Return the (X, Y) coordinate for the center point of the cell that contains the specified text.  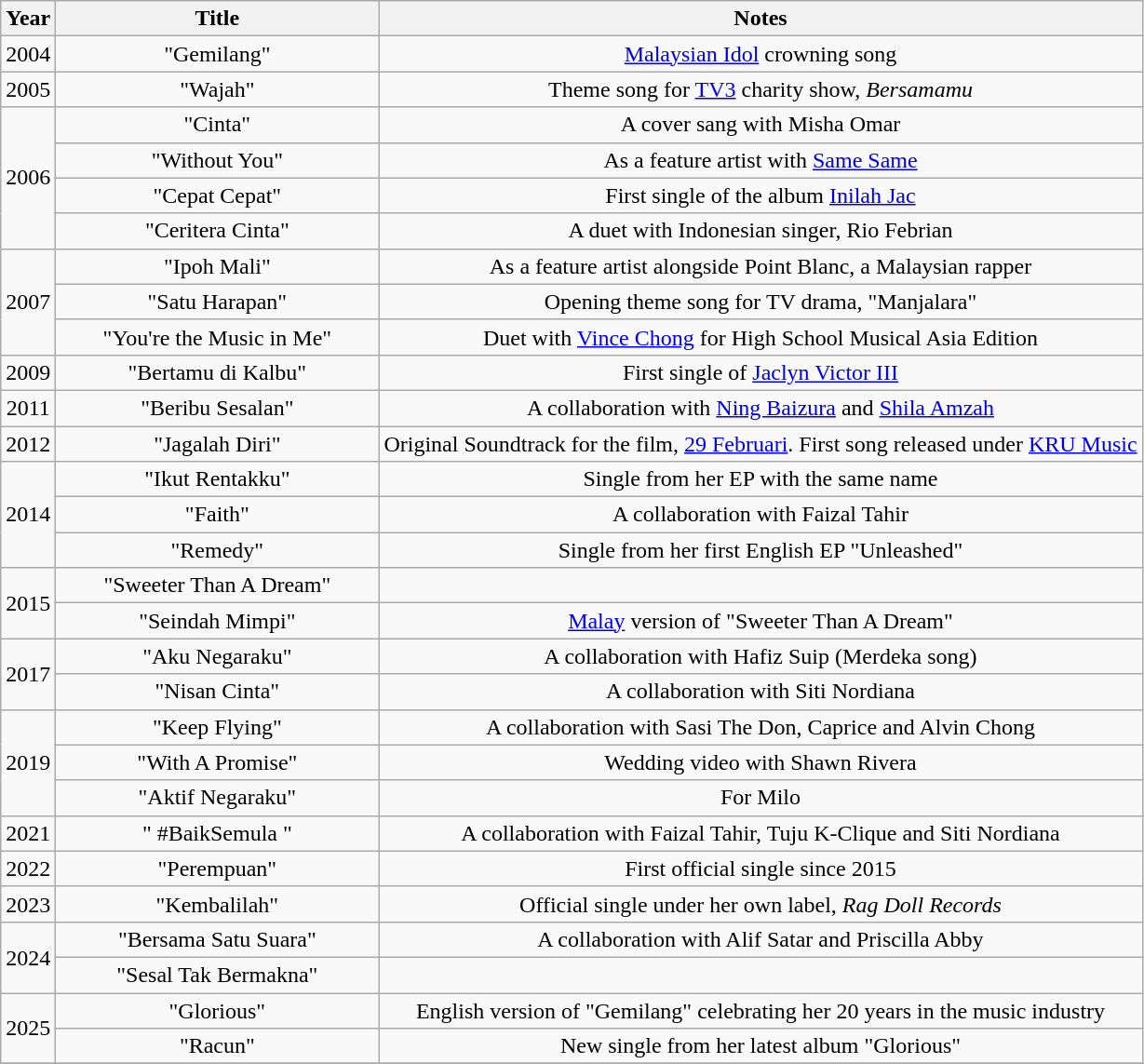
2005 (28, 89)
"Sesal Tak Bermakna" (218, 975)
"Cinta" (218, 125)
A cover sang with Misha Omar (760, 125)
2011 (28, 408)
A collaboration with Faizal Tahir (760, 515)
2012 (28, 444)
"Ceritera Cinta" (218, 231)
As a feature artist with Same Same (760, 160)
A collaboration with Siti Nordiana (760, 692)
2017 (28, 674)
Single from her first English EP "Unleashed" (760, 550)
"Without You" (218, 160)
2023 (28, 904)
2022 (28, 869)
2006 (28, 178)
"Gemilang" (218, 54)
"Racun" (218, 1046)
2014 (28, 515)
New single from her latest album "Glorious" (760, 1046)
A duet with Indonesian singer, Rio Febrian (760, 231)
First single of the album Inilah Jac (760, 195)
"Remedy" (218, 550)
2004 (28, 54)
Malaysian Idol crowning song (760, 54)
English version of "Gemilang" celebrating her 20 years in the music industry (760, 1010)
"Perempuan" (218, 869)
Original Soundtrack for the film, 29 Februari. First song released under KRU Music (760, 444)
"Bersama Satu Suara" (218, 939)
"Seindah Mimpi" (218, 621)
2007 (28, 302)
"Aku Negaraku" (218, 656)
"You're the Music in Me" (218, 337)
"Wajah" (218, 89)
First official single since 2015 (760, 869)
"Kembalilah" (218, 904)
Duet with Vince Chong for High School Musical Asia Edition (760, 337)
"Glorious" (218, 1010)
Theme song for TV3 charity show, Bersamamu (760, 89)
2015 (28, 603)
Malay version of "Sweeter Than A Dream" (760, 621)
2021 (28, 833)
"Beribu Sesalan" (218, 408)
"Ikut Rentakku" (218, 479)
Year (28, 19)
Title (218, 19)
Single from her EP with the same name (760, 479)
A collaboration with Alif Satar and Priscilla Abby (760, 939)
"Ipoh Mali" (218, 266)
"Satu Harapan" (218, 302)
"Faith" (218, 515)
2009 (28, 372)
Notes (760, 19)
"Keep Flying" (218, 727)
"Nisan Cinta" (218, 692)
A collaboration with Hafiz Suip (Merdeka song) (760, 656)
A collaboration with Faizal Tahir, Tuju K-Clique and Siti Nordiana (760, 833)
2019 (28, 762)
First single of Jaclyn Victor III (760, 372)
For Milo (760, 798)
2025 (28, 1028)
" #BaikSemula " (218, 833)
"Aktif Negaraku" (218, 798)
"Cepat Cepat" (218, 195)
Opening theme song for TV drama, "Manjalara" (760, 302)
As a feature artist alongside Point Blanc, a Malaysian rapper (760, 266)
2024 (28, 957)
A collaboration with Sasi The Don, Caprice and Alvin Chong (760, 727)
"With A Promise" (218, 762)
"Bertamu di Kalbu" (218, 372)
Wedding video with Shawn Rivera (760, 762)
"Sweeter Than A Dream" (218, 586)
Official single under her own label, Rag Doll Records (760, 904)
"Jagalah Diri" (218, 444)
A collaboration with Ning Baizura and Shila Amzah (760, 408)
